Detect which cell encompasses the target text, then output its (x, y) center coordinate. 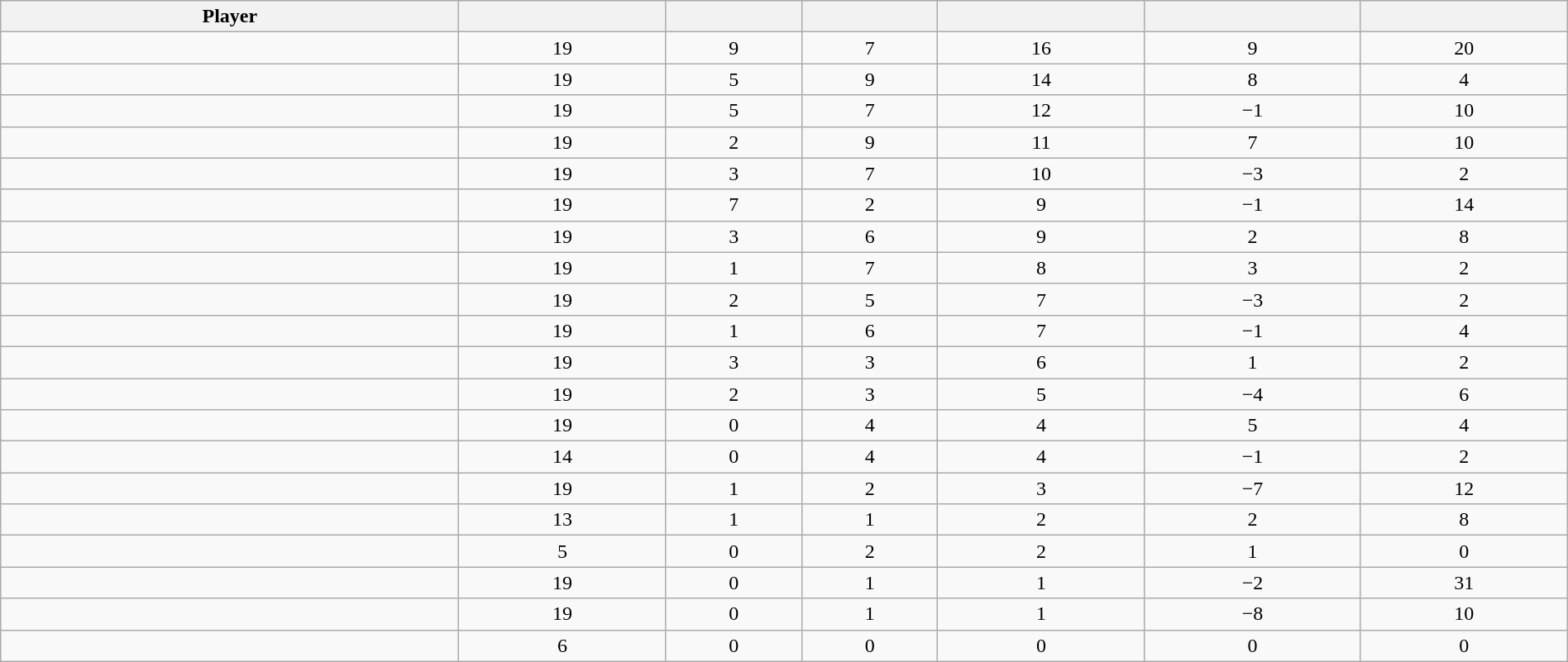
Player (230, 17)
−7 (1252, 488)
31 (1464, 583)
20 (1464, 48)
−8 (1252, 614)
16 (1041, 48)
−2 (1252, 583)
11 (1041, 142)
13 (562, 520)
−4 (1252, 394)
